Determine the [x, y] coordinate at the center of the cell enclosing the given text.  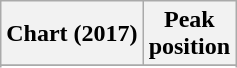
Chart (2017) [72, 34]
Peakposition [189, 34]
